Extract the (x, y) coordinate from the center of the cell holding the provided text.  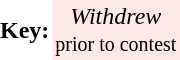
Withdrewprior to contest (116, 30)
